Scan for the cell matching the given text and deliver its [x, y] coordinate at center. 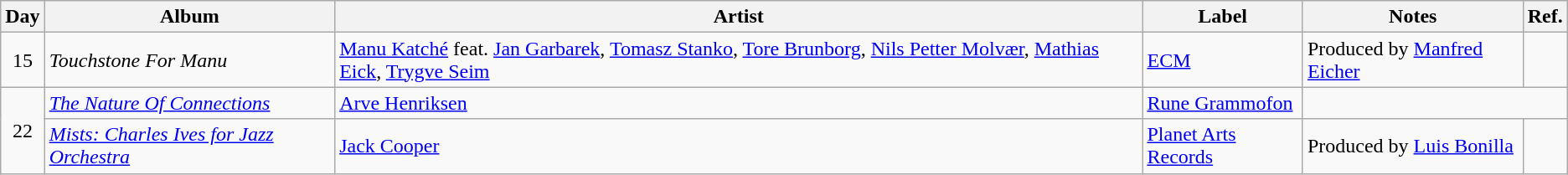
Rune Grammofon [1223, 103]
Ref. [1545, 17]
22 [23, 131]
Mists: Charles Ives for Jazz Orchestra [189, 146]
15 [23, 60]
Arve Henriksen [739, 103]
Album [189, 17]
Label [1223, 17]
Notes [1412, 17]
The Nature Of Connections [189, 103]
Produced by Luis Bonilla [1412, 146]
Touchstone For Manu [189, 60]
Artist [739, 17]
ECM [1223, 60]
Manu Katché feat. Jan Garbarek, Tomasz Stanko, Tore Brunborg, Nils Petter Molvær, Mathias Eick, Trygve Seim [739, 60]
Day [23, 17]
Jack Cooper [739, 146]
Produced by Manfred Eicher [1412, 60]
Planet Arts Records [1223, 146]
